Locate the cell with the specified text and output its [x, y] center coordinate. 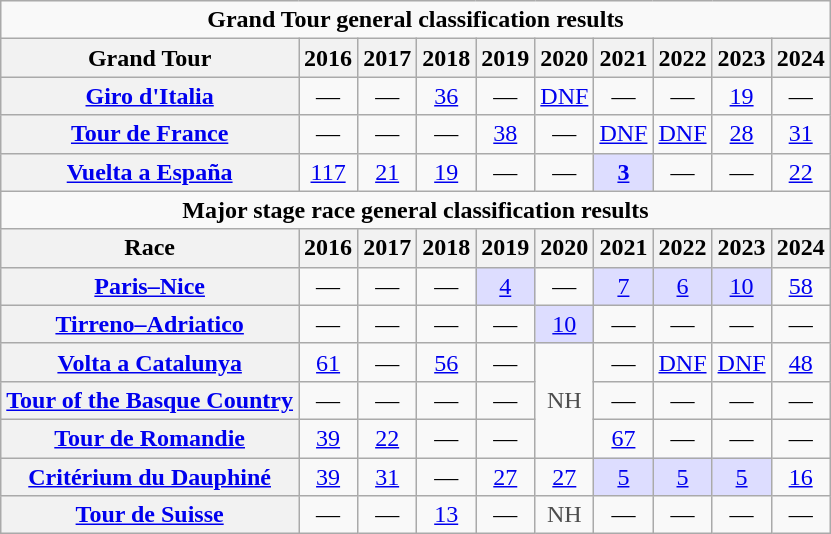
58 [800, 286]
4 [506, 286]
Tour de Romandie [150, 438]
6 [682, 286]
13 [446, 515]
Grand Tour [150, 58]
56 [446, 362]
Paris–Nice [150, 286]
28 [742, 134]
7 [624, 286]
Vuelta a España [150, 172]
Giro d'Italia [150, 96]
3 [624, 172]
Grand Tour general classification results [416, 20]
117 [328, 172]
Tirreno–Adriatico [150, 324]
61 [328, 362]
67 [624, 438]
Critérium du Dauphiné [150, 477]
Major stage race general classification results [416, 210]
48 [800, 362]
21 [388, 172]
36 [446, 96]
Race [150, 248]
Volta a Catalunya [150, 362]
Tour de Suisse [150, 515]
38 [506, 134]
16 [800, 477]
Tour of the Basque Country [150, 400]
Tour de France [150, 134]
